Determine the [X, Y] coordinate at the center of the cell enclosing the given text.  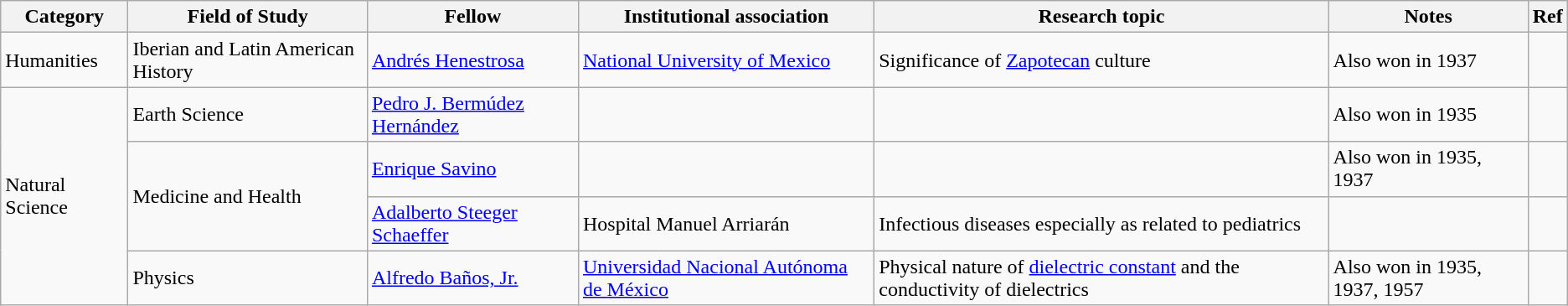
Institutional association [725, 17]
Physics [248, 278]
Notes [1428, 17]
Also won in 1935, 1937 [1428, 169]
Universidad Nacional Autónoma de México [725, 278]
Significance of Zapotecan culture [1101, 60]
Field of Study [248, 17]
Physical nature of dielectric constant and the conductivity of dielectrics [1101, 278]
Enrique Savino [472, 169]
Also won in 1935 [1428, 114]
Humanities [64, 60]
Infectious diseases especially as related to pediatrics [1101, 223]
Fellow [472, 17]
Research topic [1101, 17]
Ref [1548, 17]
Hospital Manuel Arriarán [725, 223]
Also won in 1937 [1428, 60]
Natural Science [64, 196]
Adalberto Steeger Schaeffer [472, 223]
Pedro J. Bermúdez Hernández [472, 114]
Iberian and Latin American History [248, 60]
Earth Science [248, 114]
Medicine and Health [248, 196]
National University of Mexico [725, 60]
Andrés Henestrosa [472, 60]
Also won in 1935, 1937, 1957 [1428, 278]
Alfredo Baños, Jr. [472, 278]
Category [64, 17]
